Locate the cell with the specified text and output its [X, Y] center coordinate. 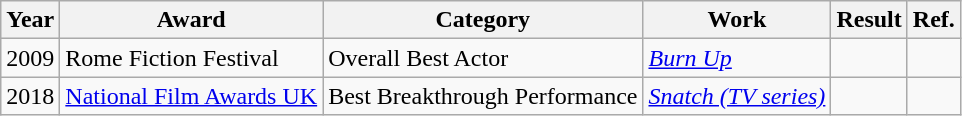
2018 [30, 96]
2009 [30, 58]
Result [869, 20]
Ref. [934, 20]
Category [483, 20]
Award [192, 20]
Work [737, 20]
Year [30, 20]
National Film Awards UK [192, 96]
Best Breakthrough Performance [483, 96]
Burn Up [737, 58]
Snatch (TV series) [737, 96]
Rome Fiction Festival [192, 58]
Overall Best Actor [483, 58]
